For the text-containing cell, return its midpoint in (X, Y) coordinate format. 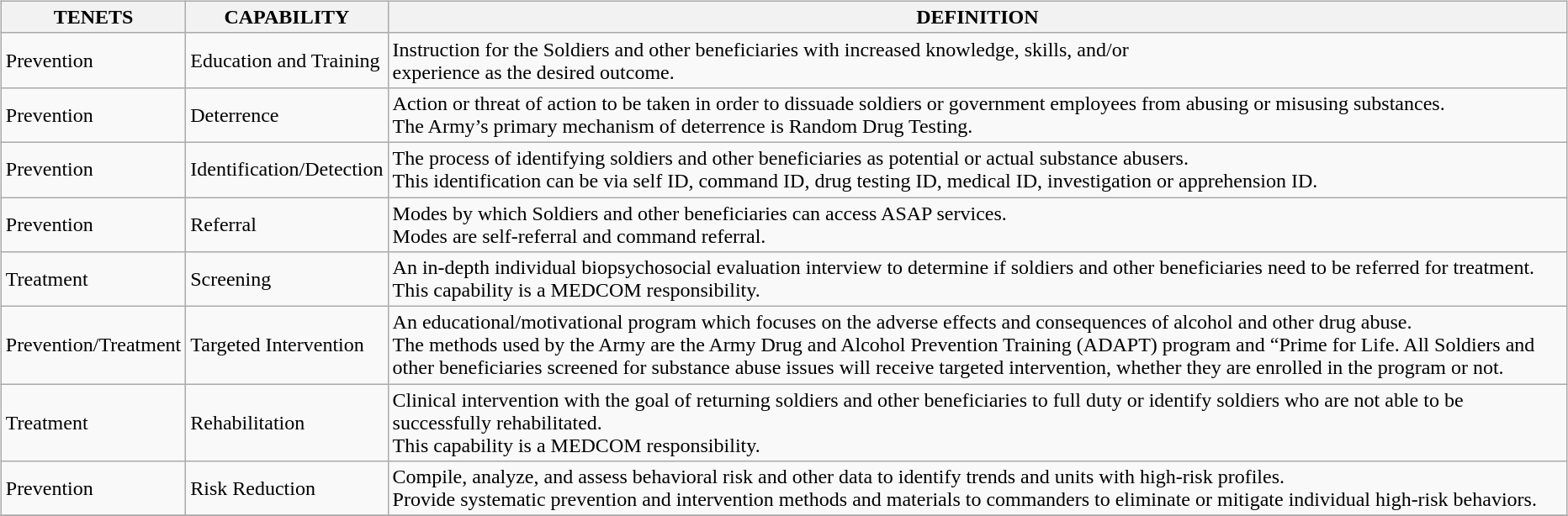
Prevention/Treatment (93, 345)
TENETS (93, 17)
Risk Reduction (287, 489)
Identification/Detection (287, 170)
Screening (287, 279)
Education and Training (287, 61)
Deterrence (287, 114)
DEFINITION (977, 17)
CAPABILITY (287, 17)
Referral (287, 224)
Instruction for the Soldiers and other beneficiaries with increased knowledge, skills, and/orexperience as the desired outcome. (977, 61)
Targeted Intervention (287, 345)
Rehabilitation (287, 423)
Modes by which Soldiers and other beneficiaries can access ASAP services.Modes are self-referral and command referral. (977, 224)
